Return the [x, y] coordinate for the center point of the cell that contains the specified text.  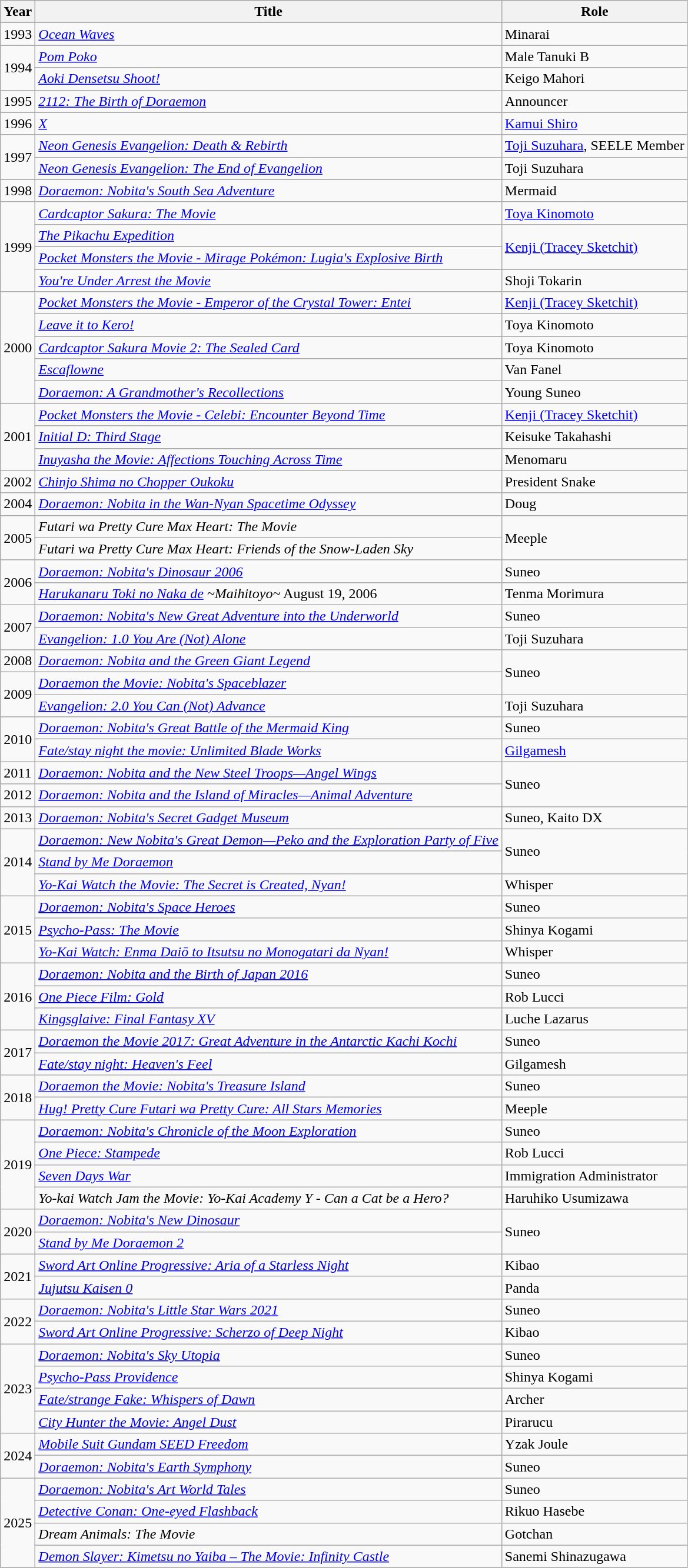
Doraemon: Nobita in the Wan-Nyan Spacetime Odyssey [268, 504]
2004 [18, 504]
One Piece: Stampede [268, 1153]
You're Under Arrest the Movie [268, 281]
Pocket Monsters the Movie - Mirage Pokémon: Lugia's Explosive Birth [268, 258]
Doraemon: Nobita and the New Steel Troops—Angel Wings [268, 773]
Leave it to Kero! [268, 325]
Doraemon: Nobita's Chronicle of the Moon Exploration [268, 1131]
2019 [18, 1165]
Kingsglaive: Final Fantasy XV [268, 1019]
President Snake [594, 482]
Psycho-Pass Providence [268, 1377]
Rikuo Hasebe [594, 1512]
Yzak Joule [594, 1444]
One Piece Film: Gold [268, 997]
1995 [18, 101]
Doraemon the Movie: Nobita's Treasure Island [268, 1086]
Shoji Tokarin [594, 281]
Suneo, Kaito DX [594, 818]
Announcer [594, 101]
Panda [594, 1287]
Escaflowne [268, 370]
Kamui Shiro [594, 124]
Sword Art Online Progressive: Aria of a Starless Night [268, 1265]
Futari wa Pretty Cure Max Heart: Friends of the Snow-Laden Sky [268, 549]
Doraemon: Nobita's Dinosaur 2006 [268, 571]
Fate/stay night the movie: Unlimited Blade Works [268, 750]
Year [18, 12]
1997 [18, 157]
Doraemon: Nobita's Space Heroes [268, 907]
2002 [18, 482]
2014 [18, 862]
Pocket Monsters the Movie - Celebi: Encounter Beyond Time [268, 415]
2001 [18, 437]
Toji Suzuhara, SEELE Member [594, 146]
Keigo Mahori [594, 79]
2006 [18, 582]
Doraemon: Nobita and the Green Giant Legend [268, 661]
Cardcaptor Sakura Movie 2: The Sealed Card [268, 348]
Aoki Densetsu Shoot! [268, 79]
X [268, 124]
2015 [18, 929]
Doraemon: Nobita's New Dinosaur [268, 1220]
Archer [594, 1400]
2021 [18, 1276]
2013 [18, 818]
2011 [18, 773]
2022 [18, 1321]
Cardcaptor Sakura: The Movie [268, 213]
Gotchan [594, 1534]
Doraemon: Nobita's Art World Tales [268, 1489]
Young Suneo [594, 392]
2112: The Birth of Doraemon [268, 101]
Tenma Morimura [594, 593]
Doraemon: Nobita's New Great Adventure into the Underworld [268, 616]
Role [594, 12]
1994 [18, 68]
Neon Genesis Evangelion: Death & Rebirth [268, 146]
Fate/strange Fake: Whispers of Dawn [268, 1400]
Doraemon: New Nobita's Great Demon—Peko and the Exploration Party of Five [268, 840]
The Pikachu Expedition [268, 235]
1993 [18, 34]
Haruhiko Usumizawa [594, 1198]
Yo-kai Watch Jam the Movie: Yo-Kai Academy Y - Can a Cat be a Hero? [268, 1198]
Doraemon: Nobita and the Island of Miracles—Animal Adventure [268, 795]
2024 [18, 1456]
Doug [594, 504]
Doraemon: Nobita's Sky Utopia [268, 1355]
2023 [18, 1388]
Sword Art Online Progressive: Scherzo of Deep Night [268, 1332]
2007 [18, 627]
Detective Conan: One-eyed Flashback [268, 1512]
Doraemon: A Grandmother's Recollections [268, 392]
Pocket Monsters the Movie - Emperor of the Crystal Tower: Entei [268, 303]
2025 [18, 1523]
Doraemon: Nobita's Great Battle of the Mermaid King [268, 728]
2020 [18, 1232]
1998 [18, 191]
Stand by Me Doraemon [268, 862]
2000 [18, 348]
2016 [18, 996]
City Hunter the Movie: Angel Dust [268, 1422]
Jujutsu Kaisen 0 [268, 1287]
2012 [18, 795]
Van Fanel [594, 370]
Doraemon: Nobita's Little Star Wars 2021 [268, 1310]
Pom Poko [268, 56]
Doraemon the Movie: Nobita's Spaceblazer [268, 683]
Doraemon: Nobita's Earth Symphony [268, 1467]
1999 [18, 246]
Luche Lazarus [594, 1019]
2017 [18, 1053]
Doraemon: Nobita and the Birth of Japan 2016 [268, 974]
Ocean Waves [268, 34]
Neon Genesis Evangelion: The End of Evangelion [268, 168]
Inuyasha the Movie: Affections Touching Across Time [268, 459]
Stand by Me Doraemon 2 [268, 1243]
Harukanaru Toki no Naka de ~Maihitoyo~ August 19, 2006 [268, 593]
Yo-Kai Watch: Enma Daiō to Itsutsu no Monogatari da Nyan! [268, 952]
Futari wa Pretty Cure Max Heart: The Movie [268, 526]
Dream Animals: The Movie [268, 1534]
Minarai [594, 34]
Initial D: Third Stage [268, 437]
Doraemon the Movie 2017: Great Adventure in the Antarctic Kachi Kochi [268, 1042]
Mermaid [594, 191]
Hug! Pretty Cure Futari wa Pretty Cure: All Stars Memories [268, 1109]
Menomaru [594, 459]
Fate/stay night: Heaven's Feel [268, 1064]
2009 [18, 695]
Doraemon: Nobita's South Sea Adventure [268, 191]
2010 [18, 739]
Evangelion: 1.0 You Are (Not) Alone [268, 638]
Mobile Suit Gundam SEED Freedom [268, 1444]
Male Tanuki B [594, 56]
Sanemi Shinazugawa [594, 1556]
Yo-Kai Watch the Movie: The Secret is Created, Nyan! [268, 885]
Doraemon: Nobita's Secret Gadget Museum [268, 818]
2018 [18, 1097]
Chinjo Shima no Chopper Oukoku [268, 482]
1996 [18, 124]
Immigration Administrator [594, 1176]
Psycho-Pass: The Movie [268, 929]
Title [268, 12]
Seven Days War [268, 1176]
2005 [18, 538]
Demon Slayer: Kimetsu no Yaiba – The Movie: Infinity Castle [268, 1556]
2008 [18, 661]
Pirarucu [594, 1422]
Evangelion: 2.0 You Can (Not) Advance [268, 706]
Keisuke Takahashi [594, 437]
